From the cell containing the given text, extract its center point as [X, Y] coordinate. 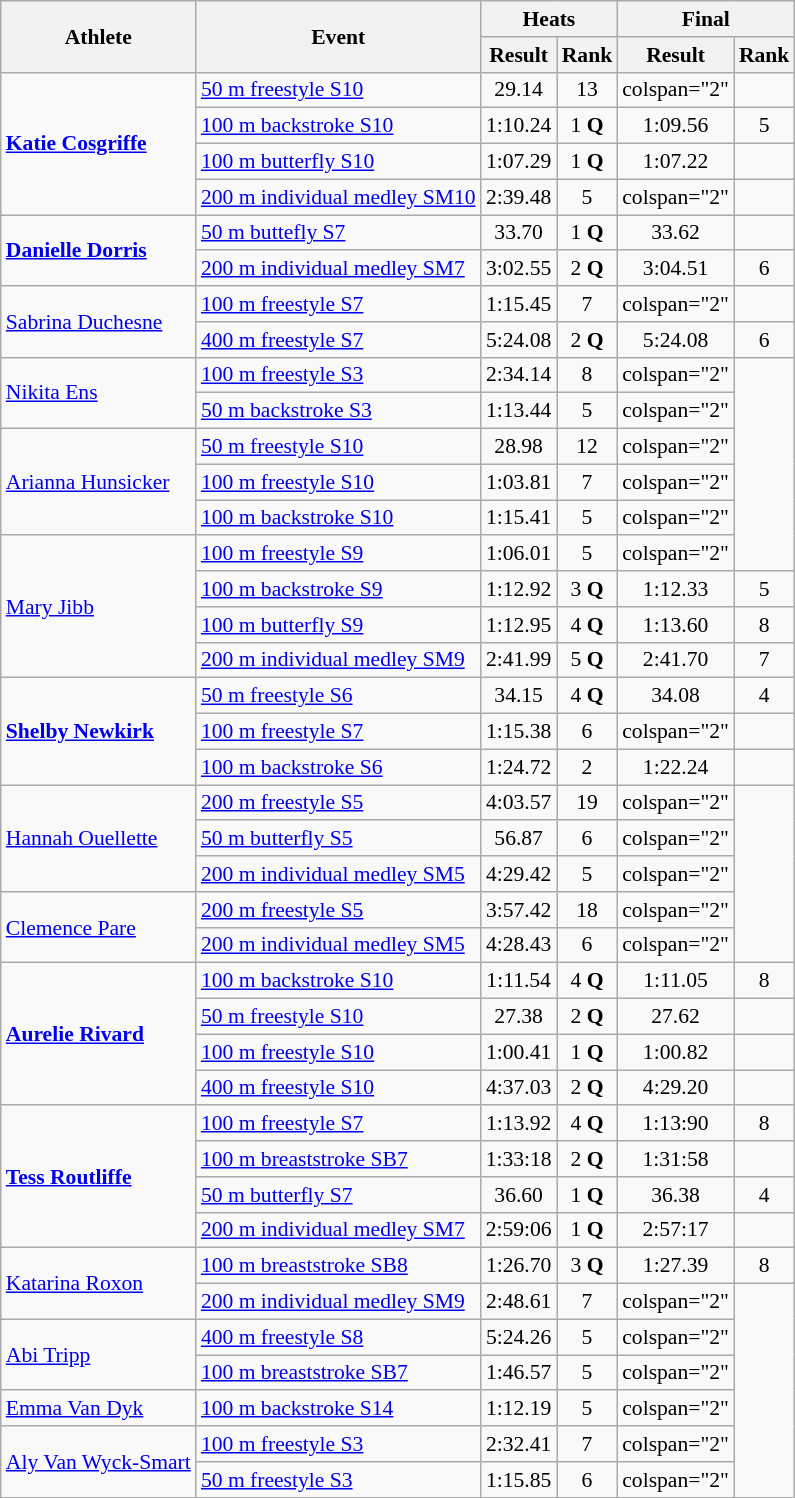
Katarina Roxon [98, 1284]
1:15.85 [519, 1480]
4:03.57 [519, 803]
1:13:90 [676, 1124]
400 m freestyle S8 [338, 1337]
200 m individual medley SM10 [338, 197]
1:27.39 [676, 1266]
1:07.29 [519, 162]
3:02.55 [519, 269]
33.62 [676, 233]
2:39.48 [519, 197]
400 m freestyle S7 [338, 340]
Hannah Ouellette [98, 838]
4:29.42 [519, 874]
Katie Cosgriffe [98, 143]
33.70 [519, 233]
1:15.38 [519, 732]
29.14 [519, 90]
1:06.01 [519, 554]
1:46.57 [519, 1373]
36.38 [676, 1195]
Heats [550, 19]
2 [588, 767]
Final [706, 19]
Athlete [98, 36]
4:28.43 [519, 945]
2:41.70 [676, 660]
Tess Routliffe [98, 1177]
1:26.70 [519, 1266]
4:29.20 [676, 1088]
1:31:58 [676, 1159]
2:32.41 [519, 1444]
1:12.92 [519, 589]
Event [338, 36]
1:11.54 [519, 981]
27.38 [519, 1017]
1:12.95 [519, 625]
28.98 [519, 447]
400 m freestyle S10 [338, 1088]
1:09.56 [676, 126]
2:59:06 [519, 1230]
4:37.03 [519, 1088]
Aurelie Rivard [98, 1034]
27.62 [676, 1017]
Abi Tripp [98, 1354]
1:24.72 [519, 767]
100 m butterfly S10 [338, 162]
Shelby Newkirk [98, 732]
2:57:17 [676, 1230]
1:12.19 [519, 1409]
1:10.24 [519, 126]
Clemence Pare [98, 928]
50 m freestyle S3 [338, 1480]
1:15.45 [519, 304]
5:24.26 [519, 1337]
3:04.51 [676, 269]
Arianna Hunsicker [98, 482]
100 m backstroke S9 [338, 589]
Sabrina Duchesne [98, 322]
Emma Van Dyk [98, 1409]
1:00.41 [519, 1052]
Mary Jibb [98, 607]
2:48.61 [519, 1302]
1:13.44 [519, 411]
2:34.14 [519, 375]
19 [588, 803]
100 m butterfly S9 [338, 625]
1:00.82 [676, 1052]
100 m backstroke S14 [338, 1409]
100 m backstroke S6 [338, 767]
1:11.05 [676, 981]
1:07.22 [676, 162]
1:12.33 [676, 589]
1:13.92 [519, 1124]
50 m freestyle S6 [338, 696]
2:41.99 [519, 660]
56.87 [519, 839]
34.08 [676, 696]
36.60 [519, 1195]
50 m butterfly S7 [338, 1195]
50 m butterfly S5 [338, 839]
Danielle Dorris [98, 250]
13 [588, 90]
34.15 [519, 696]
100 m breaststroke SB8 [338, 1266]
12 [588, 447]
3:57.42 [519, 910]
50 m buttefly S7 [338, 233]
1:22.24 [676, 767]
Aly Van Wyck-Smart [98, 1462]
1:13.60 [676, 625]
100 m freestyle S9 [338, 554]
5 Q [588, 660]
Nikita Ens [98, 392]
1:33:18 [519, 1159]
1:15.41 [519, 518]
18 [588, 910]
50 m backstroke S3 [338, 411]
1:03.81 [519, 482]
